Extract the [X, Y] coordinate from the center of the cell holding the provided text.  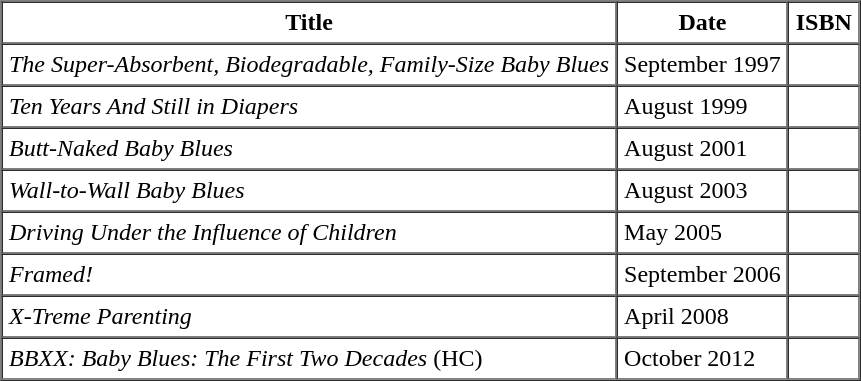
May 2005 [703, 233]
The Super-Absorbent, Biodegradable, Family-Size Baby Blues [310, 65]
April 2008 [703, 317]
October 2012 [703, 359]
Title [310, 23]
Framed! [310, 275]
Wall-to-Wall Baby Blues [310, 191]
Driving Under the Influence of Children [310, 233]
August 2001 [703, 149]
Butt-Naked Baby Blues [310, 149]
Date [703, 23]
September 1997 [703, 65]
BBXX: Baby Blues: The First Two Decades (HC) [310, 359]
August 1999 [703, 107]
September 2006 [703, 275]
Ten Years And Still in Diapers [310, 107]
X-Treme Parenting [310, 317]
ISBN [824, 23]
August 2003 [703, 191]
